From the cell containing the given text, extract its center point as (x, y) coordinate. 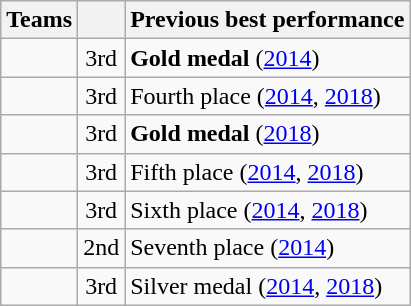
Silver medal (2014, 2018) (268, 286)
Sixth place (2014, 2018) (268, 210)
Teams (40, 20)
Gold medal (2014) (268, 58)
Gold medal (2018) (268, 134)
Previous best performance (268, 20)
Seventh place (2014) (268, 248)
Fourth place (2014, 2018) (268, 96)
Fifth place (2014, 2018) (268, 172)
2nd (102, 248)
